Pinpoint the cell where the given text exists, returning its [X, Y] midpoint coordinate. 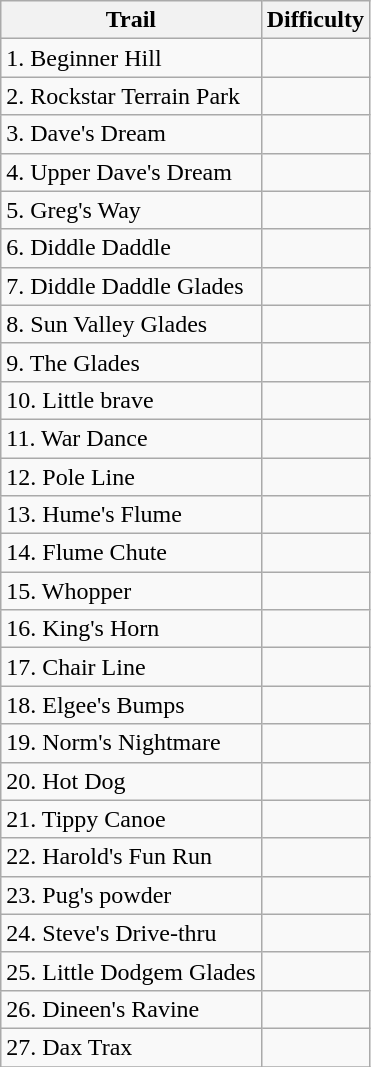
24. Steve's Drive-thru [131, 933]
20. Hot Dog [131, 781]
1. Beginner Hill [131, 58]
Trail [131, 20]
21. Tippy Canoe [131, 819]
6. Diddle Daddle [131, 248]
3. Dave's Dream [131, 134]
Difficulty [315, 20]
11. War Dance [131, 438]
7. Diddle Daddle Glades [131, 286]
17. Chair Line [131, 667]
15. Whopper [131, 591]
26. Dineen's Ravine [131, 1009]
2. Rockstar Terrain Park [131, 96]
22. Harold's Fun Run [131, 857]
12. Pole Line [131, 477]
19. Norm's Nightmare [131, 743]
10. Little brave [131, 400]
14. Flume Chute [131, 553]
27. Dax Trax [131, 1047]
4. Upper Dave's Dream [131, 172]
25. Little Dodgem Glades [131, 971]
18. Elgee's Bumps [131, 705]
13. Hume's Flume [131, 515]
5. Greg's Way [131, 210]
23. Pug's powder [131, 895]
8. Sun Valley Glades [131, 324]
16. King's Horn [131, 629]
9. The Glades [131, 362]
